Search for the cell housing the specified text and yield its (X, Y) center coordinate. 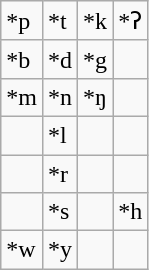
*b (22, 59)
*y (60, 250)
*ŋ (96, 97)
*m (22, 97)
*s (60, 212)
*r (60, 173)
*t (60, 21)
*w (22, 250)
*n (60, 97)
*d (60, 59)
*p (22, 21)
*h (130, 212)
*l (60, 135)
*k (96, 21)
*ʔ (130, 21)
*g (96, 59)
